Provide the (X, Y) coordinate of the cell's center where the given text is located.  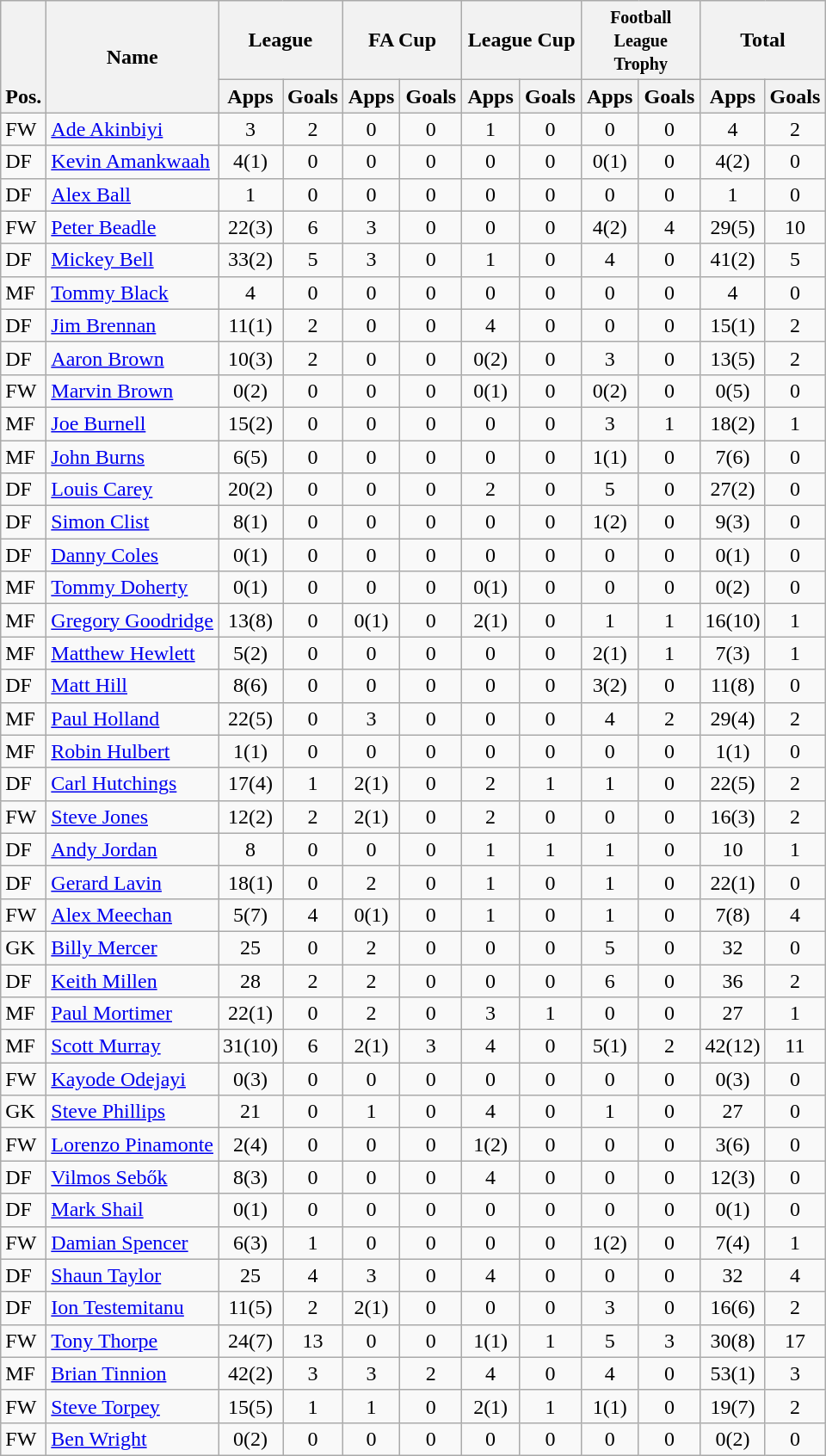
30(8) (733, 1341)
Pos. (24, 57)
Simon Clist (133, 522)
18(1) (251, 882)
Shaun Taylor (133, 1275)
24(7) (251, 1341)
Danny Coles (133, 555)
Matthew Hewlett (133, 653)
Joe Burnell (133, 423)
7(3) (733, 653)
League (280, 40)
13(5) (733, 358)
5(1) (609, 1046)
Paul Mortimer (133, 1014)
12(2) (251, 817)
Peter Beadle (133, 227)
Steve Torpey (133, 1406)
Football League Trophy (640, 40)
42(12) (733, 1046)
7(8) (733, 915)
5(2) (251, 653)
16(10) (733, 620)
Lorenzo Pinamonte (133, 1144)
Ben Wright (133, 1439)
Louis Carey (133, 490)
17 (795, 1341)
33(2) (251, 260)
Ion Testemitanu (133, 1308)
Brian Tinnion (133, 1373)
Mark Shail (133, 1210)
10(3) (251, 358)
17(4) (251, 784)
Kevin Amankwaah (133, 162)
6(3) (251, 1243)
FA Cup (403, 40)
Total (762, 40)
3(6) (733, 1144)
Alex Meechan (133, 915)
Steve Jones (133, 817)
42(2) (251, 1373)
Carl Hutchings (133, 784)
11 (795, 1046)
12(3) (733, 1177)
11(8) (733, 686)
Damian Spencer (133, 1243)
Kayode Odejayi (133, 1079)
Paul Holland (133, 719)
Aaron Brown (133, 358)
Billy Mercer (133, 947)
2(4) (251, 1144)
15(5) (251, 1406)
19(7) (733, 1406)
36 (733, 980)
9(3) (733, 522)
Vilmos Sebők (133, 1177)
Jim Brennan (133, 325)
8(3) (251, 1177)
7(6) (733, 457)
Tommy Black (133, 293)
18(2) (733, 423)
11(1) (251, 325)
27(2) (733, 490)
5(7) (251, 915)
Robin Hulbert (133, 751)
Gregory Goodridge (133, 620)
15(1) (733, 325)
Scott Murray (133, 1046)
Name (133, 57)
16(6) (733, 1308)
11(5) (251, 1308)
13 (313, 1341)
21 (251, 1112)
Steve Phillips (133, 1112)
31(10) (251, 1046)
7(4) (733, 1243)
Mickey Bell (133, 260)
Tony Thorpe (133, 1341)
53(1) (733, 1373)
20(2) (251, 490)
3(2) (609, 686)
Ade Akinbiyi (133, 129)
4(1) (251, 162)
22(3) (251, 227)
John Burns (133, 457)
8 (251, 849)
41(2) (733, 260)
29(5) (733, 227)
6(5) (251, 457)
0(5) (733, 391)
League Cup (521, 40)
8(1) (251, 522)
Keith Millen (133, 980)
29(4) (733, 719)
Tommy Doherty (133, 588)
13(8) (251, 620)
Gerard Lavin (133, 882)
Alex Ball (133, 194)
Matt Hill (133, 686)
15(2) (251, 423)
16(3) (733, 817)
28 (251, 980)
8(6) (251, 686)
Andy Jordan (133, 849)
Marvin Brown (133, 391)
